Return (x, y) of the center of cell containing provided text 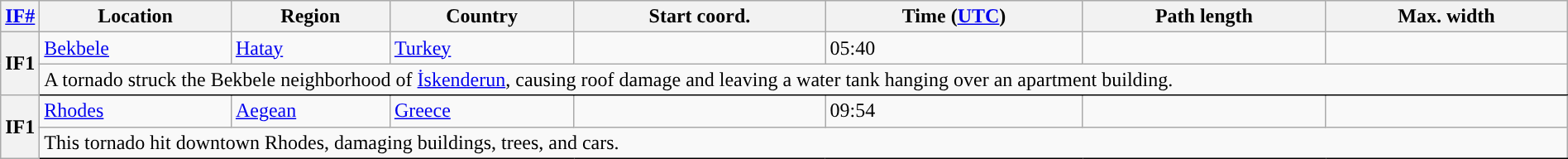
Aegean (310, 111)
Start coord. (700, 17)
Path length (1204, 17)
Location (136, 17)
Rhodes (136, 111)
A tornado struck the Bekbele neighborhood of İskenderun, causing roof damage and leaving a water tank hanging over an apartment building. (804, 79)
Time (UTC) (954, 17)
Max. width (1446, 17)
Turkey (481, 48)
05:40 (954, 48)
This tornado hit downtown Rhodes, damaging buildings, trees, and cars. (804, 142)
Greece (481, 111)
09:54 (954, 111)
Country (481, 17)
IF# (20, 17)
Bekbele (136, 48)
Hatay (310, 48)
Region (310, 17)
